Find where the given text appears and provide that cell's center as [x, y] coordinate. 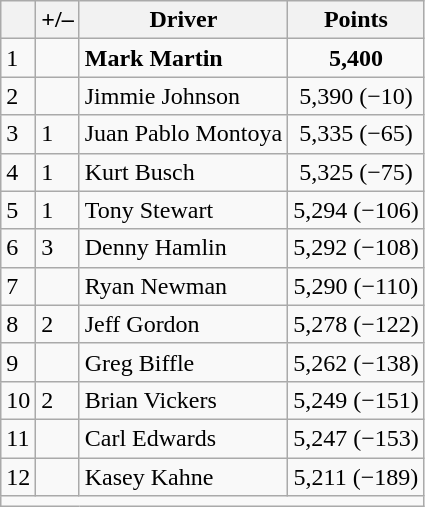
5,292 (−108) [356, 248]
5,278 (−122) [356, 324]
Kasey Kahne [183, 477]
5,335 (−65) [356, 134]
5,247 (−153) [356, 438]
5 [18, 210]
Brian Vickers [183, 400]
Denny Hamlin [183, 248]
5,325 (−75) [356, 172]
5,290 (−110) [356, 286]
11 [18, 438]
Jeff Gordon [183, 324]
Tony Stewart [183, 210]
5,262 (−138) [356, 362]
Carl Edwards [183, 438]
4 [18, 172]
Greg Biffle [183, 362]
Jimmie Johnson [183, 96]
Ryan Newman [183, 286]
12 [18, 477]
6 [18, 248]
+/– [58, 20]
5,249 (−151) [356, 400]
8 [18, 324]
Points [356, 20]
10 [18, 400]
7 [18, 286]
5,390 (−10) [356, 96]
9 [18, 362]
5,211 (−189) [356, 477]
5,400 [356, 58]
Driver [183, 20]
Mark Martin [183, 58]
Kurt Busch [183, 172]
5,294 (−106) [356, 210]
Juan Pablo Montoya [183, 134]
